Return [x, y] of the center of cell containing provided text 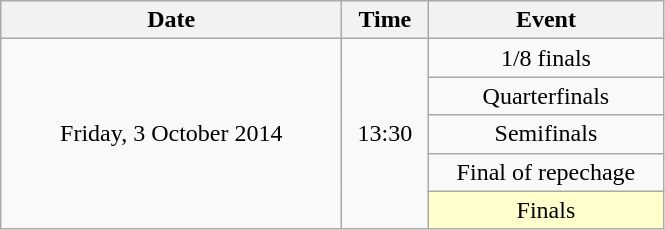
1/8 finals [546, 58]
Date [172, 20]
Finals [546, 210]
Event [546, 20]
13:30 [385, 134]
Semifinals [546, 134]
Final of repechage [546, 172]
Quarterfinals [546, 96]
Time [385, 20]
Friday, 3 October 2014 [172, 134]
